Return [X, Y] of the center of cell containing provided text 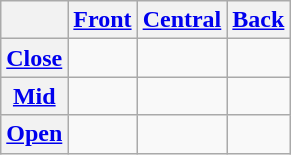
Central [182, 20]
Close [34, 58]
Back [258, 20]
Mid [34, 96]
Front [102, 20]
Open [34, 134]
